Extract the [X, Y] coordinate from the center of the cell holding the provided text.  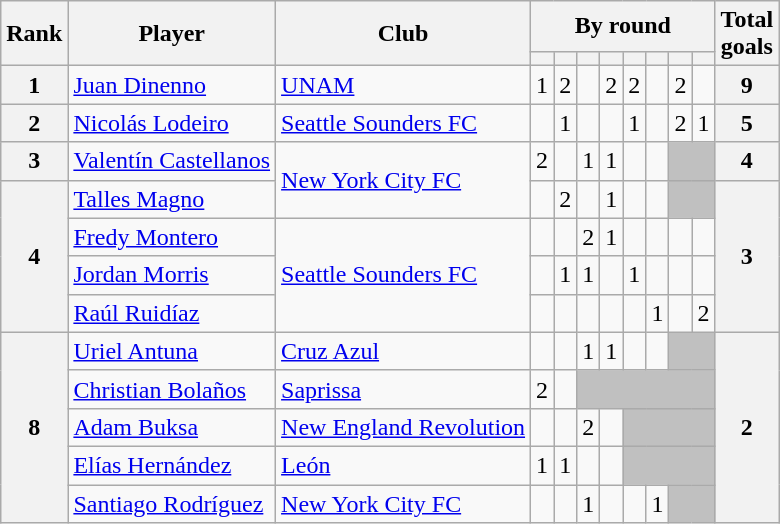
Jordan Morris [172, 275]
Totalgoals [747, 34]
5 [747, 123]
Fredy Montero [172, 237]
8 [34, 427]
Valentín Castellanos [172, 161]
Elías Hernández [172, 465]
Raúl Ruidíaz [172, 313]
Rank [34, 34]
New England Revolution [404, 427]
9 [747, 85]
Juan Dinenno [172, 85]
Nicolás Lodeiro [172, 123]
Talles Magno [172, 199]
Saprissa [404, 389]
Santiago Rodríguez [172, 503]
León [404, 465]
Player [172, 34]
Christian Bolaños [172, 389]
Club [404, 34]
Adam Buksa [172, 427]
Cruz Azul [404, 351]
UNAM [404, 85]
Uriel Antuna [172, 351]
By round [623, 26]
